Extract the [X, Y] coordinate from the center of the cell holding the provided text.  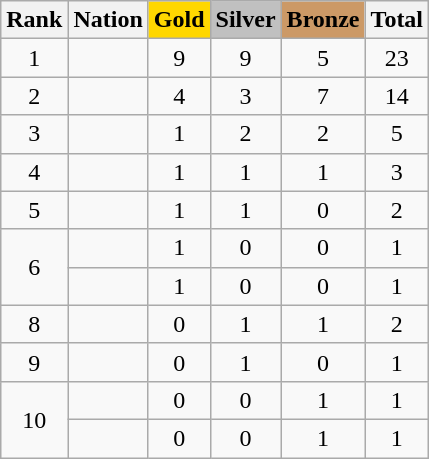
6 [34, 267]
10 [34, 419]
Total [397, 20]
14 [397, 96]
Rank [34, 20]
Bronze [323, 20]
8 [34, 324]
Gold [179, 20]
Nation [108, 20]
23 [397, 58]
7 [323, 96]
Silver [246, 20]
